Determine the [X, Y] coordinate at the center of the cell enclosing the given text.  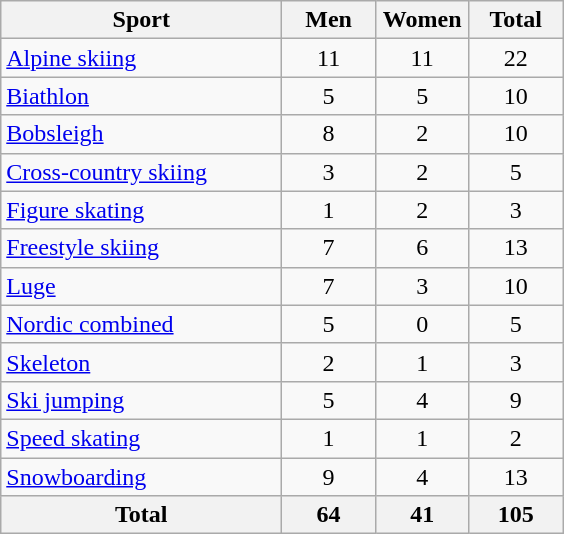
Bobsleigh [142, 134]
Luge [142, 286]
Figure skating [142, 210]
Alpine skiing [142, 58]
Biathlon [142, 96]
Women [422, 20]
Skeleton [142, 362]
0 [422, 324]
Men [329, 20]
Sport [142, 20]
41 [422, 515]
Snowboarding [142, 477]
Ski jumping [142, 400]
Freestyle skiing [142, 248]
8 [329, 134]
22 [516, 58]
6 [422, 248]
Nordic combined [142, 324]
64 [329, 515]
Cross-country skiing [142, 172]
Speed skating [142, 438]
105 [516, 515]
